Pinpoint the cell where the given text exists, returning its [X, Y] midpoint coordinate. 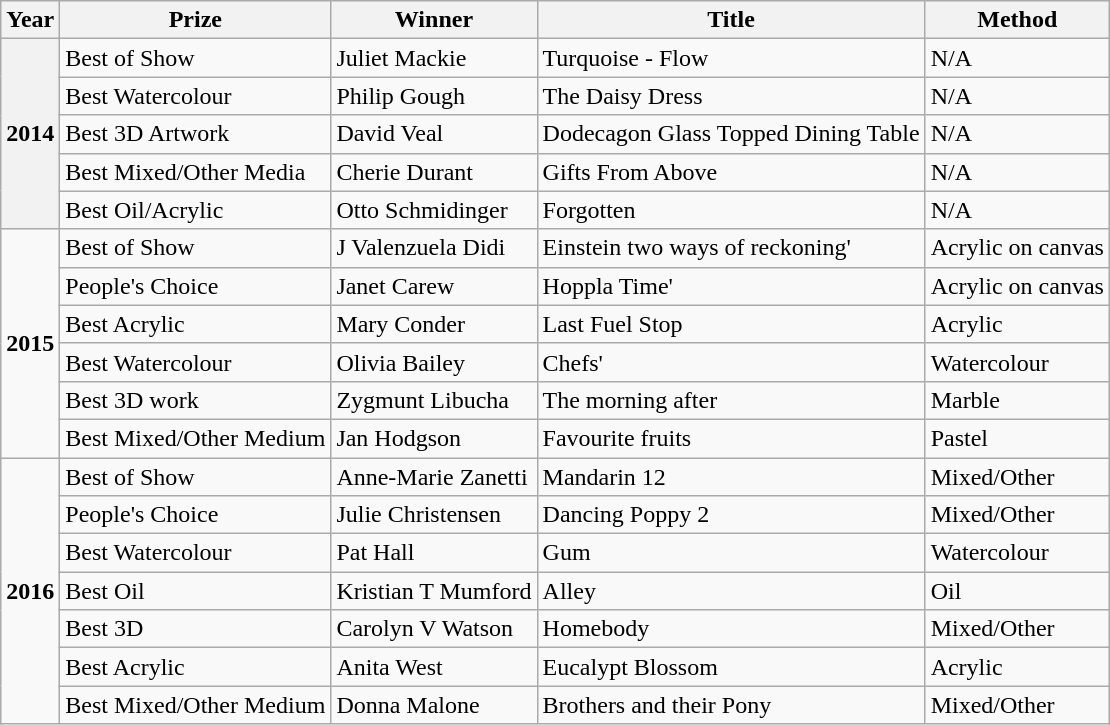
Brothers and their Pony [731, 705]
Janet Carew [434, 286]
Alley [731, 591]
Jan Hodgson [434, 438]
Donna Malone [434, 705]
Turquoise - Flow [731, 58]
Best Oil [196, 591]
The Daisy Dress [731, 96]
Prize [196, 20]
Dodecagon Glass Topped Dining Table [731, 134]
Favourite fruits [731, 438]
Last Fuel Stop [731, 324]
2014 [30, 134]
2016 [30, 591]
Carolyn V Watson [434, 629]
Juliet Mackie [434, 58]
Hoppla Time' [731, 286]
Otto Schmidinger [434, 210]
David Veal [434, 134]
Dancing Poppy 2 [731, 515]
The morning after [731, 400]
2015 [30, 343]
Best 3D [196, 629]
Mandarin 12 [731, 477]
Philip Gough [434, 96]
Gum [731, 553]
Year [30, 20]
Anita West [434, 667]
Zygmunt Libucha [434, 400]
Method [1017, 20]
Eucalypt Blossom [731, 667]
Julie Christensen [434, 515]
Mary Conder [434, 324]
Pastel [1017, 438]
Best 3D Artwork [196, 134]
Best Oil/Acrylic [196, 210]
J Valenzuela Didi [434, 248]
Best Mixed/Other Media [196, 172]
Cherie Durant [434, 172]
Gifts From Above [731, 172]
Title [731, 20]
Kristian T Mumford [434, 591]
Marble [1017, 400]
Winner [434, 20]
Pat Hall [434, 553]
Homebody [731, 629]
Best 3D work [196, 400]
Anne-Marie Zanetti [434, 477]
Olivia Bailey [434, 362]
Forgotten [731, 210]
Einstein two ways of reckoning' [731, 248]
Chefs' [731, 362]
Oil [1017, 591]
